Detect which cell encompasses the target text, then output its (X, Y) center coordinate. 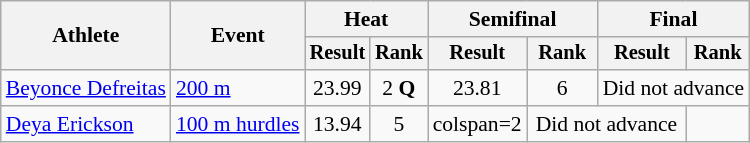
Athlete (86, 36)
colspan=2 (478, 124)
Deya Erickson (86, 124)
6 (562, 88)
Heat (366, 19)
23.81 (478, 88)
Semifinal (513, 19)
Event (238, 36)
5 (399, 124)
Beyonce Defreitas (86, 88)
13.94 (338, 124)
100 m hurdles (238, 124)
Final (674, 19)
23.99 (338, 88)
200 m (238, 88)
2 Q (399, 88)
